Scan for the cell matching the given text and deliver its [X, Y] coordinate at center. 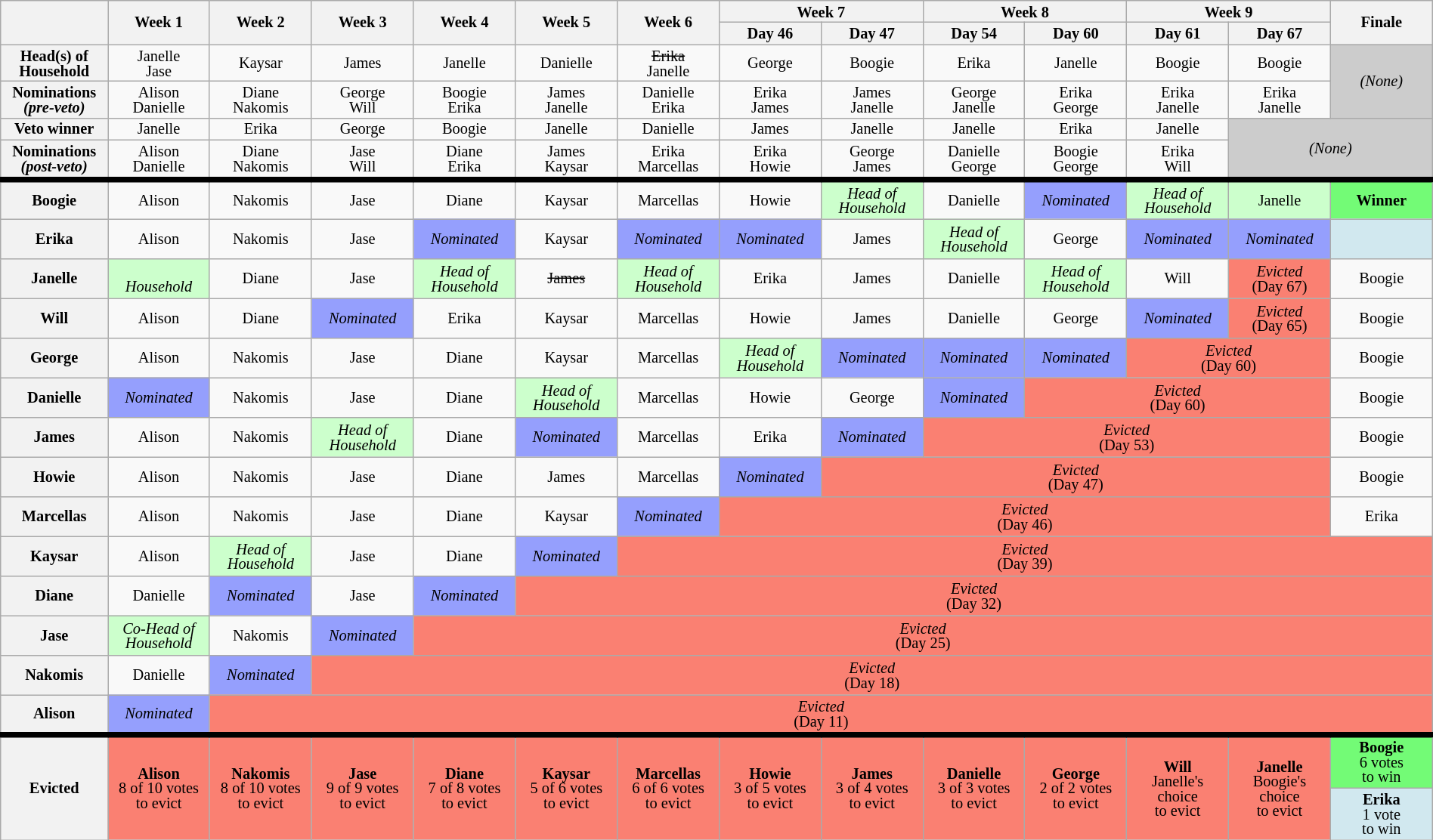
Evicted(Day 25) [923, 635]
GeorgeWill [363, 100]
GeorgeJames [872, 159]
Boogie6 votesto win [1382, 761]
Danielle3 of 3 votesto evict [973, 787]
Day 54 [973, 33]
Kaysar5 of 6 votesto evict [567, 787]
Week 6 [668, 22]
Evicted(Day 65) [1280, 317]
Evicted(Day 67) [1280, 278]
George2 of 2 votesto evict [1076, 787]
Week 1 [159, 22]
Marcellas6 of 6 votesto evict [668, 787]
ErikaJames [769, 100]
BoogieErika [464, 100]
Evicted(Day 47) [1076, 476]
WillJanelle'schoiceto evict [1178, 787]
Evicted(Day 11) [821, 714]
Nominations(pre-veto) [54, 100]
Week 4 [464, 22]
JanelleJase [159, 63]
Erika1 voteto win [1382, 814]
Head(s) of Household [54, 63]
GeorgeJanelle [973, 100]
Evicted(Day 53) [1126, 437]
JaseWill [363, 159]
Evicted [54, 787]
ErikaMarcellas [668, 159]
Week 2 [260, 22]
JamesKaysar [567, 159]
DanielleGeorge [973, 159]
Day 61 [1178, 33]
JanelleBoogie'schoiceto evict [1280, 787]
Evicted(Day 39) [1025, 555]
Howie3 of 5 votesto evict [769, 787]
Evicted(Day 46) [1025, 516]
Alison8 of 10 votesto evict [159, 787]
Day 46 [769, 33]
Jase9 of 9 votesto evict [363, 787]
Week 8 [1025, 11]
Week 9 [1229, 11]
Nominations(post-veto) [54, 159]
Week 7 [821, 11]
Evicted(Day 18) [872, 675]
DianeErika [464, 159]
DanielleErika [668, 100]
Winner [1382, 199]
ErikaWill [1178, 159]
Week 3 [363, 22]
Day 60 [1076, 33]
James3 of 4 votesto evict [872, 787]
Evicted(Day 32) [973, 595]
BoogieGeorge [1076, 159]
ErikaHowie [769, 159]
Household [159, 278]
Day 47 [872, 33]
Day 67 [1280, 33]
Veto winner [54, 128]
Week 5 [567, 22]
Nakomis8 of 10 votesto evict [260, 787]
Finale [1382, 22]
Co-Head of Household [159, 635]
ErikaGeorge [1076, 100]
Diane7 of 8 votesto evict [464, 787]
